Extract the [x, y] coordinate from the center of the cell holding the provided text.  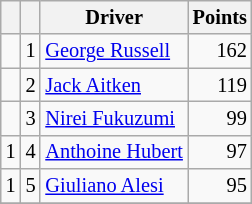
3 [31, 118]
Nirei Fukuzumi [114, 118]
Giuliano Alesi [114, 186]
Jack Aitken [114, 85]
97 [220, 152]
2 [31, 85]
Driver [114, 17]
4 [31, 152]
Points [220, 17]
Anthoine Hubert [114, 152]
George Russell [114, 51]
119 [220, 85]
99 [220, 118]
162 [220, 51]
5 [31, 186]
95 [220, 186]
